For the text-containing cell, return its midpoint in (x, y) coordinate format. 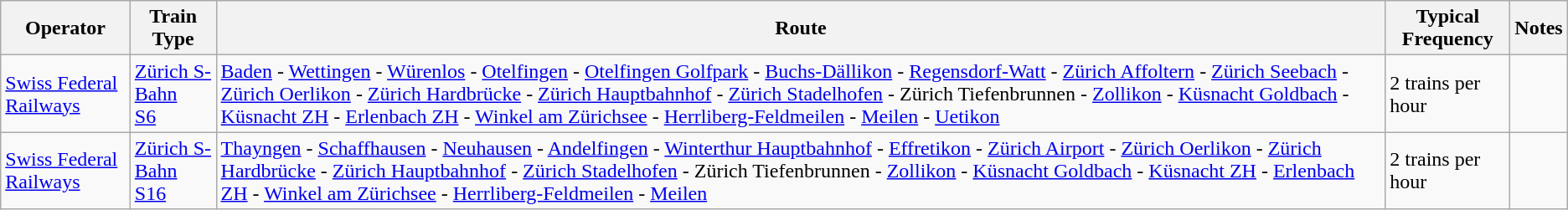
Typical Frequency (1447, 28)
Route (801, 28)
Zürich S-BahnS6 (173, 94)
Train Type (173, 28)
Notes (1539, 28)
Zürich S-BahnS16 (173, 171)
Operator (65, 28)
